Locate the cell with the specified text and output its [x, y] center coordinate. 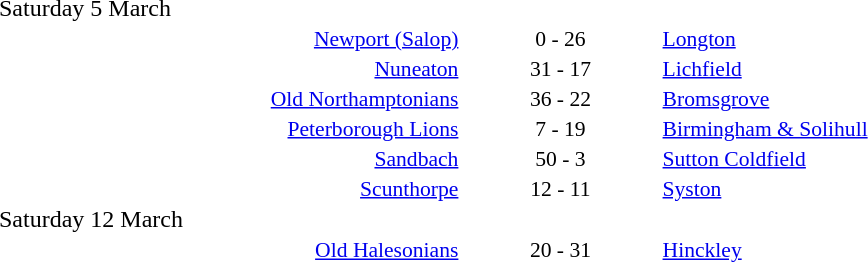
7 - 19 [560, 128]
36 - 22 [560, 98]
50 - 3 [560, 158]
31 - 17 [560, 68]
0 - 26 [560, 38]
12 - 11 [560, 188]
